Return (X, Y) of the center of cell containing provided text 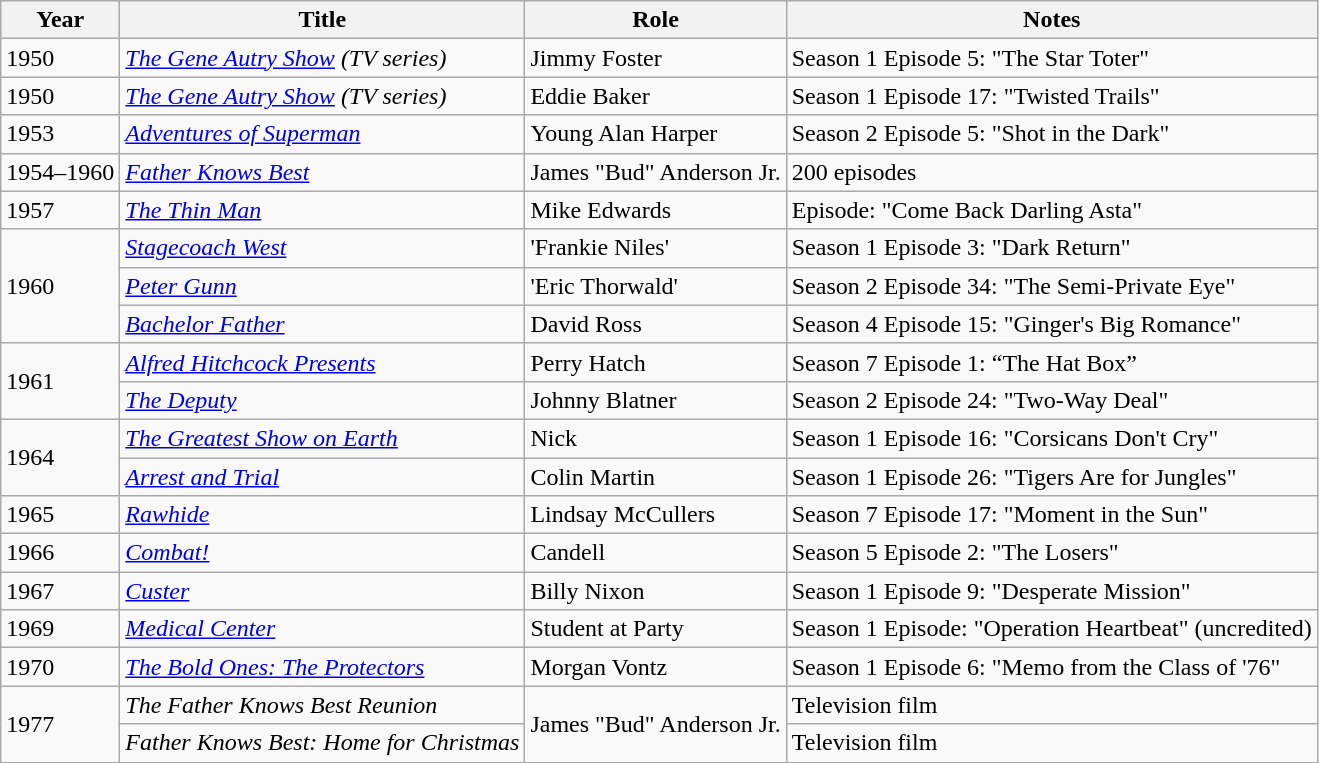
Stagecoach West (322, 248)
Perry Hatch (656, 362)
1961 (60, 381)
Season 1 Episode 6: "Memo from the Class of '76" (1052, 667)
Eddie Baker (656, 96)
Mike Edwards (656, 210)
Season 1 Episode: "Operation Heartbeat" (uncredited) (1052, 629)
Season 2 Episode 5: "Shot in the Dark" (1052, 134)
1966 (60, 553)
Season 7 Episode 17: "Moment in the Sun" (1052, 515)
Season 1 Episode 17: "Twisted Trails" (1052, 96)
Notes (1052, 20)
Father Knows Best (322, 172)
The Thin Man (322, 210)
Father Knows Best: Home for Christmas (322, 743)
Student at Party (656, 629)
1977 (60, 724)
Season 1 Episode 16: "Corsicans Don't Cry" (1052, 438)
Bachelor Father (322, 324)
Jimmy Foster (656, 58)
Season 1 Episode 5: "The Star Toter" (1052, 58)
1965 (60, 515)
Custer (322, 591)
Season 1 Episode 26: "Tigers Are for Jungles" (1052, 477)
Combat! (322, 553)
1969 (60, 629)
Role (656, 20)
1953 (60, 134)
1964 (60, 457)
'Eric Thorwald' (656, 286)
Adventures of Superman (322, 134)
1957 (60, 210)
Season 7 Episode 1: “The Hat Box” (1052, 362)
Season 1 Episode 9: "Desperate Mission" (1052, 591)
Season 1 Episode 3: "Dark Return" (1052, 248)
Peter Gunn (322, 286)
Rawhide (322, 515)
1970 (60, 667)
Episode: "Come Back Darling Asta" (1052, 210)
Title (322, 20)
Season 5 Episode 2: "The Losers" (1052, 553)
Candell (656, 553)
The Bold Ones: The Protectors (322, 667)
Alfred Hitchcock Presents (322, 362)
Billy Nixon (656, 591)
Season 4 Episode 15: "Ginger's Big Romance" (1052, 324)
The Greatest Show on Earth (322, 438)
Nick (656, 438)
Young Alan Harper (656, 134)
Season 2 Episode 34: "The Semi-Private Eye" (1052, 286)
The Deputy (322, 400)
Lindsay McCullers (656, 515)
Year (60, 20)
Arrest and Trial (322, 477)
Morgan Vontz (656, 667)
The Father Knows Best Reunion (322, 705)
'Frankie Niles' (656, 248)
David Ross (656, 324)
Johnny Blatner (656, 400)
1967 (60, 591)
Season 2 Episode 24: "Two-Way Deal" (1052, 400)
1954–1960 (60, 172)
200 episodes (1052, 172)
Colin Martin (656, 477)
Medical Center (322, 629)
1960 (60, 286)
